Capture the cell that displays the provided text and extract its [X, Y] central coordinate. 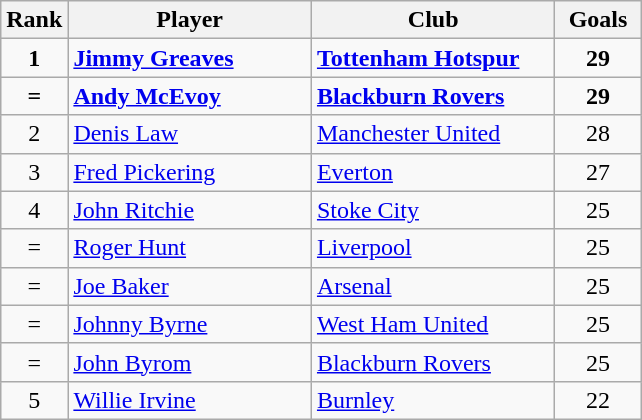
Roger Hunt [190, 248]
2 [34, 134]
28 [598, 134]
Burnley [433, 400]
5 [34, 400]
Johnny Byrne [190, 324]
Jimmy Greaves [190, 58]
4 [34, 210]
Goals [598, 20]
Player [190, 20]
Manchester United [433, 134]
Tottenham Hotspur [433, 58]
27 [598, 172]
Rank [34, 20]
Club [433, 20]
Joe Baker [190, 286]
Liverpool [433, 248]
Arsenal [433, 286]
West Ham United [433, 324]
Everton [433, 172]
Willie Irvine [190, 400]
Stoke City [433, 210]
Andy McEvoy [190, 96]
1 [34, 58]
Fred Pickering [190, 172]
Denis Law [190, 134]
John Ritchie [190, 210]
3 [34, 172]
John Byrom [190, 362]
22 [598, 400]
